Return (x, y) of the center of cell containing provided text 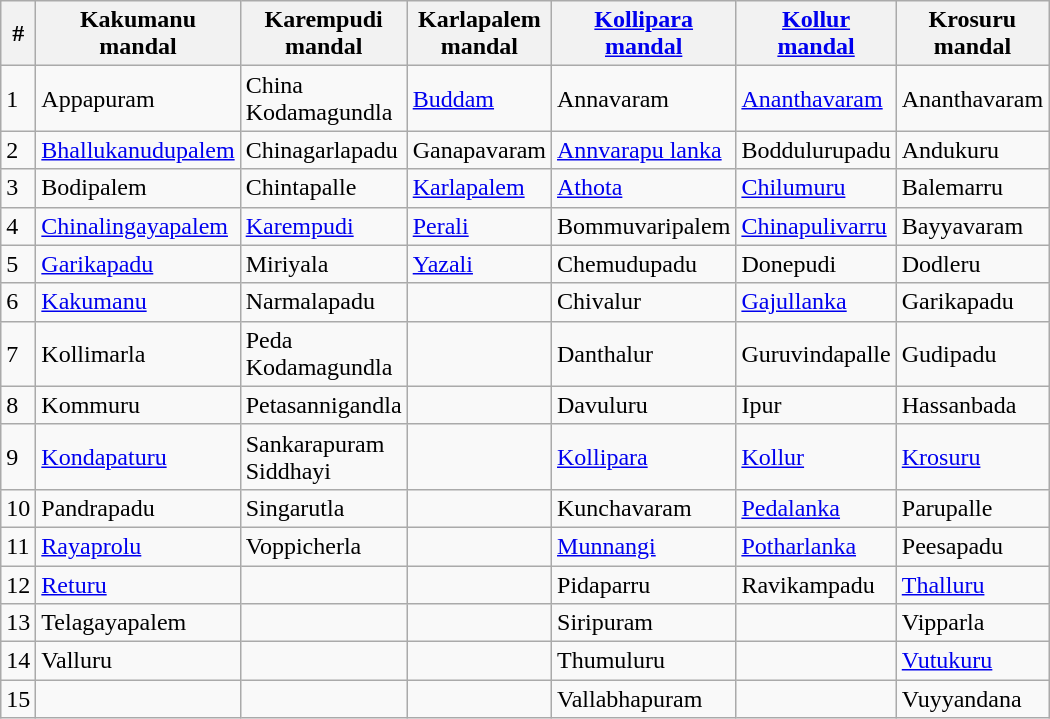
3 (18, 188)
Danthalur (644, 354)
5 (18, 264)
Siripuram (644, 623)
10 (18, 508)
# (18, 34)
Krosuru (972, 456)
Bommuvaripalem (644, 226)
Davuluru (644, 405)
Munnangi (644, 546)
Ganapavaram (479, 150)
Karempudi mandal (324, 34)
Pandrapadu (138, 508)
Krosuru mandal (972, 34)
Kondapaturu (138, 456)
Kommuru (138, 405)
Kollur mandal (816, 34)
Kollimarla (138, 354)
Bhallukanudupalem (138, 150)
8 (18, 405)
Kollipara (644, 456)
Bodipalem (138, 188)
Valluru (138, 661)
Karlapalem mandal (479, 34)
Returu (138, 585)
15 (18, 699)
China Kodamagundla (324, 98)
Athota (644, 188)
Miriyala (324, 264)
Pidaparru (644, 585)
Pedalanka (816, 508)
Potharlanka (816, 546)
11 (18, 546)
Telagayapalem (138, 623)
Ravikampadu (816, 585)
Rayaprolu (138, 546)
Chintapalle (324, 188)
Hassanbada (972, 405)
Annvarapu lanka (644, 150)
Peesapadu (972, 546)
Petasannigandla (324, 405)
Boddulurupadu (816, 150)
Vutukuru (972, 661)
Donepudi (816, 264)
2 (18, 150)
Kollipara mandal (644, 34)
Kollur (816, 456)
13 (18, 623)
Kakumanu (138, 302)
Chinapulivarru (816, 226)
Perali (479, 226)
6 (18, 302)
Karlapalem (479, 188)
Guruvindapalle (816, 354)
Kakumanu mandal (138, 34)
Vipparla (972, 623)
Gajullanka (816, 302)
Chilumuru (816, 188)
Thumuluru (644, 661)
Ipur (816, 405)
Karempudi (324, 226)
9 (18, 456)
Chivalur (644, 302)
Kunchavaram (644, 508)
14 (18, 661)
Gudipadu (972, 354)
Dodleru (972, 264)
Vuyyandana (972, 699)
Yazali (479, 264)
Annavaram (644, 98)
Peda Kodamagundla (324, 354)
Chemudupadu (644, 264)
Appapuram (138, 98)
12 (18, 585)
Singarutla (324, 508)
Chinagarlapadu (324, 150)
4 (18, 226)
Vallabhapuram (644, 699)
1 (18, 98)
Andukuru (972, 150)
Parupalle (972, 508)
Bayyavaram (972, 226)
Buddam (479, 98)
Sankarapuram Siddhayi (324, 456)
7 (18, 354)
Chinalingayapalem (138, 226)
Narmalapadu (324, 302)
Voppicherla (324, 546)
Thalluru (972, 585)
Balemarru (972, 188)
